Return [x, y] of the center of cell containing provided text 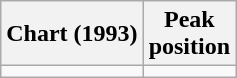
Chart (1993) [72, 34]
Peakposition [189, 34]
